Search for the cell housing the specified text and yield its [X, Y] center coordinate. 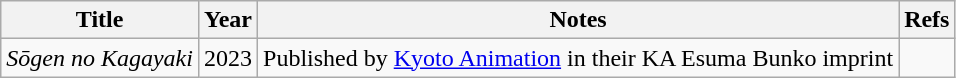
Notes [578, 20]
Refs [927, 20]
Published by Kyoto Animation in their KA Esuma Bunko imprint [578, 58]
2023 [228, 58]
Title [100, 20]
Sōgen no Kagayaki [100, 58]
Year [228, 20]
